Capture the cell that displays the provided text and extract its [X, Y] central coordinate. 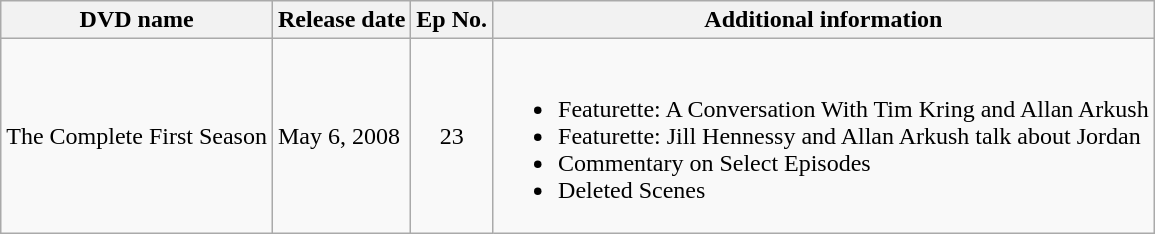
The Complete First Season [137, 136]
May 6, 2008 [341, 136]
DVD name [137, 20]
Additional information [824, 20]
23 [452, 136]
Release date [341, 20]
Ep No. [452, 20]
